Determine the [x, y] coordinate at the center of the cell enclosing the given text.  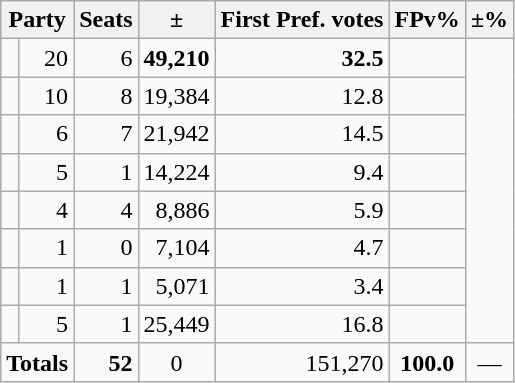
9.4 [302, 172]
16.8 [302, 324]
±% [489, 20]
Party [38, 20]
Totals [38, 362]
Seats [106, 20]
5.9 [302, 210]
7,104 [176, 248]
8 [106, 96]
7 [106, 134]
4.7 [302, 248]
151,270 [302, 362]
8,886 [176, 210]
14,224 [176, 172]
100.0 [427, 362]
52 [106, 362]
± [176, 20]
5,071 [176, 286]
FPv% [427, 20]
20 [46, 58]
14.5 [302, 134]
19,384 [176, 96]
10 [46, 96]
3.4 [302, 286]
32.5 [302, 58]
First Pref. votes [302, 20]
— [489, 362]
12.8 [302, 96]
21,942 [176, 134]
49,210 [176, 58]
25,449 [176, 324]
